Find where the given text appears and provide that cell's center as (x, y) coordinate. 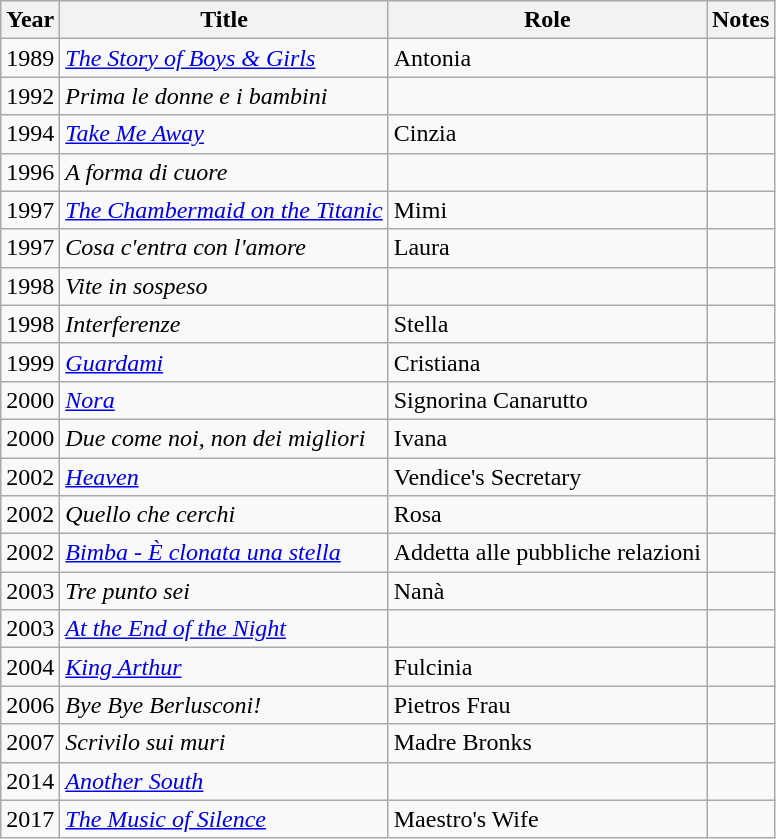
Tre punto sei (224, 591)
Signorina Canarutto (547, 400)
Nora (224, 400)
2006 (30, 705)
Ivana (547, 438)
Year (30, 20)
Cinzia (547, 134)
Madre Bronks (547, 743)
The Story of Boys & Girls (224, 58)
At the End of the Night (224, 629)
Mimi (547, 210)
Notes (740, 20)
Maestro's Wife (547, 819)
Role (547, 20)
Nanà (547, 591)
Bimba - È clonata una stella (224, 553)
1989 (30, 58)
King Arthur (224, 667)
Fulcinia (547, 667)
1992 (30, 96)
2007 (30, 743)
Another South (224, 781)
Stella (547, 324)
2014 (30, 781)
Addetta alle pubbliche relazioni (547, 553)
Pietros Frau (547, 705)
The Chambermaid on the Titanic (224, 210)
Take Me Away (224, 134)
1999 (30, 362)
A forma di cuore (224, 172)
Rosa (547, 515)
2004 (30, 667)
Heaven (224, 477)
1994 (30, 134)
Prima le donne e i bambini (224, 96)
Guardami (224, 362)
Title (224, 20)
Vite in sospeso (224, 286)
Bye Bye Berlusconi! (224, 705)
Interferenze (224, 324)
Cosa c'entra con l'amore (224, 248)
2017 (30, 819)
Cristiana (547, 362)
Vendice's Secretary (547, 477)
Laura (547, 248)
Antonia (547, 58)
1996 (30, 172)
The Music of Silence (224, 819)
Scrivilo sui muri (224, 743)
Due come noi, non dei migliori (224, 438)
Quello che cerchi (224, 515)
